Return the [x, y] coordinate for the center point of the cell that contains the specified text.  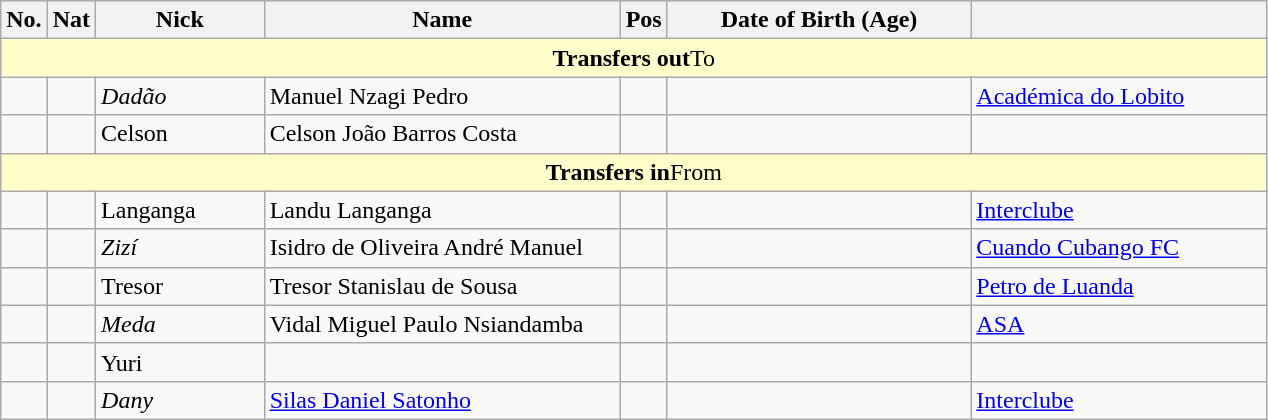
Petro de Luanda [1119, 286]
Landu Langanga [442, 210]
Silas Daniel Satonho [442, 400]
Name [442, 20]
Celson [180, 134]
Transfers outTo [634, 58]
Nat [71, 20]
ASA [1119, 324]
Cuando Cubango FC [1119, 248]
Manuel Nzagi Pedro [442, 96]
Transfers inFrom [634, 172]
Meda [180, 324]
Isidro de Oliveira André Manuel [442, 248]
Dany [180, 400]
Celson João Barros Costa [442, 134]
Pos [644, 20]
Date of Birth (Age) [819, 20]
Langanga [180, 210]
Tresor Stanislau de Sousa [442, 286]
No. [24, 20]
Yuri [180, 362]
Nick [180, 20]
Tresor [180, 286]
Dadão [180, 96]
Académica do Lobito [1119, 96]
Vidal Miguel Paulo Nsiandamba [442, 324]
Zizí [180, 248]
